Search for the cell housing the specified text and yield its (x, y) center coordinate. 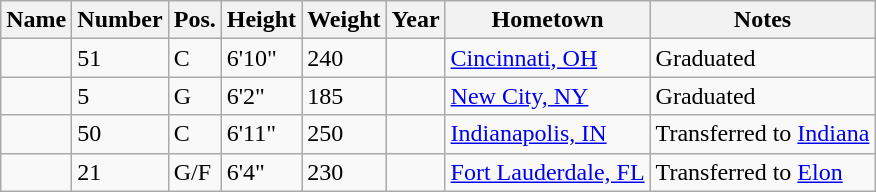
G (194, 96)
250 (344, 134)
Year (416, 20)
Number (120, 20)
21 (120, 172)
6'4" (261, 172)
185 (344, 96)
50 (120, 134)
6'10" (261, 58)
Transferred to Elon (762, 172)
51 (120, 58)
Hometown (548, 20)
Weight (344, 20)
Cincinnati, OH (548, 58)
G/F (194, 172)
Name (36, 20)
Fort Lauderdale, FL (548, 172)
6'11" (261, 134)
Notes (762, 20)
240 (344, 58)
Transferred to Indiana (762, 134)
5 (120, 96)
Indianapolis, IN (548, 134)
Height (261, 20)
230 (344, 172)
New City, NY (548, 96)
Pos. (194, 20)
6'2" (261, 96)
